For the text-containing cell, return its midpoint in (x, y) coordinate format. 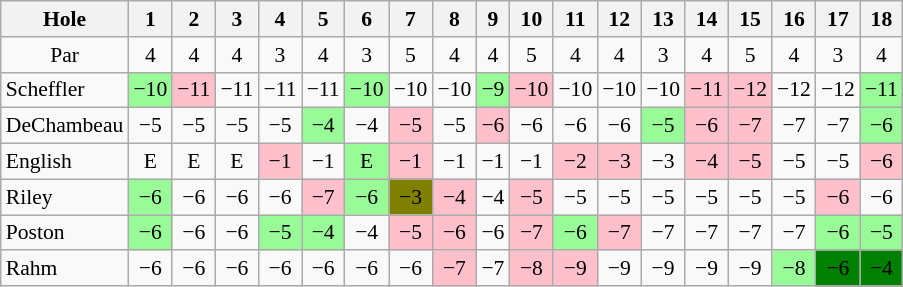
11 (575, 19)
−2 (575, 162)
1 (150, 19)
9 (492, 19)
6 (367, 19)
DeChambeau (65, 126)
2 (194, 19)
16 (794, 19)
Poston (65, 233)
Riley (65, 197)
13 (663, 19)
12 (619, 19)
10 (531, 19)
Rahm (65, 269)
Hole (65, 19)
Par (65, 55)
14 (706, 19)
15 (750, 19)
Scheffler (65, 90)
English (65, 162)
8 (454, 19)
7 (411, 19)
18 (882, 19)
17 (838, 19)
